Return the [X, Y] coordinate for the center point of the cell that contains the specified text.  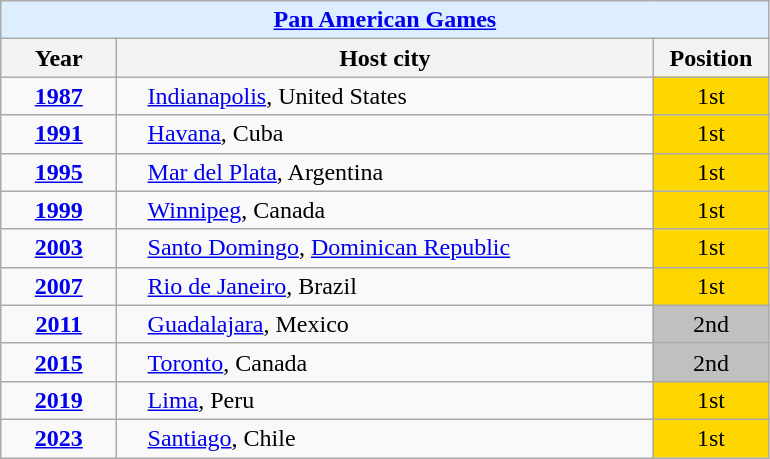
Pan American Games [385, 20]
Mar del Plata, Argentina [385, 172]
Rio de Janeiro, Brazil [385, 286]
Toronto, Canada [385, 362]
Havana, Cuba [385, 134]
Santo Domingo, Dominican Republic [385, 248]
1987 [59, 96]
Winnipeg, Canada [385, 210]
Host city [385, 58]
1999 [59, 210]
Position [711, 58]
Indianapolis, United States [385, 96]
Santiago, Chile [385, 438]
2003 [59, 248]
2015 [59, 362]
2011 [59, 324]
2019 [59, 400]
2023 [59, 438]
1995 [59, 172]
Guadalajara, Mexico [385, 324]
2007 [59, 286]
Year [59, 58]
Lima, Peru [385, 400]
1991 [59, 134]
